Capture the cell that displays the provided text and extract its (x, y) central coordinate. 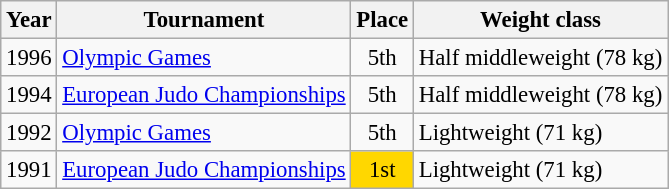
1992 (29, 133)
1st (382, 170)
Year (29, 20)
1996 (29, 58)
Place (382, 20)
Weight class (540, 20)
Tournament (204, 20)
1991 (29, 170)
1994 (29, 95)
